Scan for the cell matching the given text and deliver its [x, y] coordinate at center. 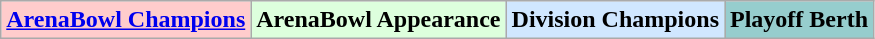
Division Champions [615, 20]
Playoff Berth [798, 20]
ArenaBowl Champions [126, 20]
ArenaBowl Appearance [378, 20]
